Extract the (x, y) coordinate from the center of the cell holding the provided text.  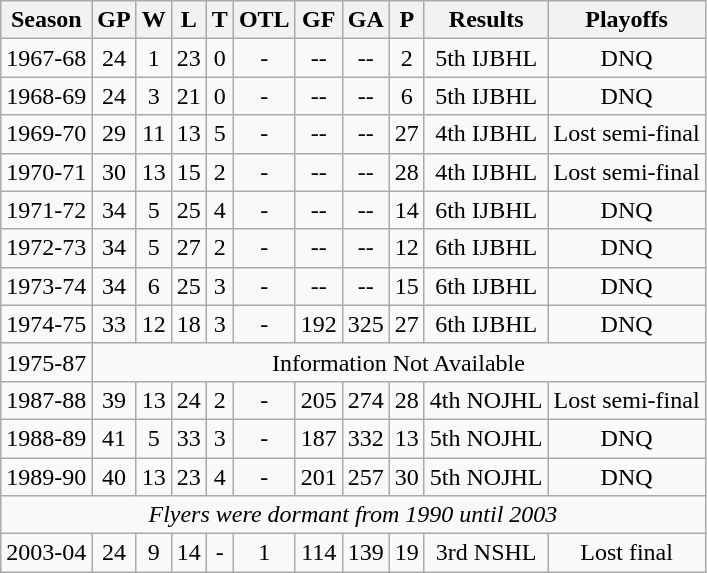
2003-04 (46, 553)
19 (406, 553)
325 (366, 324)
205 (318, 400)
1967-68 (46, 58)
201 (318, 477)
114 (318, 553)
1970-71 (46, 172)
L (188, 20)
1973-74 (46, 286)
18 (188, 324)
41 (114, 438)
11 (154, 134)
T (220, 20)
4th NOJHL (486, 400)
21 (188, 96)
1972-73 (46, 248)
Results (486, 20)
OTL (264, 20)
39 (114, 400)
1975-87 (46, 362)
9 (154, 553)
274 (366, 400)
139 (366, 553)
3rd NSHL (486, 553)
GP (114, 20)
GA (366, 20)
GF (318, 20)
Season (46, 20)
1989-90 (46, 477)
257 (366, 477)
Playoffs (626, 20)
1969-70 (46, 134)
Information Not Available (398, 362)
187 (318, 438)
1988-89 (46, 438)
Flyers were dormant from 1990 until 2003 (353, 515)
P (406, 20)
332 (366, 438)
W (154, 20)
1971-72 (46, 210)
192 (318, 324)
1974-75 (46, 324)
29 (114, 134)
1987-88 (46, 400)
Lost final (626, 553)
1968-69 (46, 96)
40 (114, 477)
